Capture the cell that displays the provided text and extract its (X, Y) central coordinate. 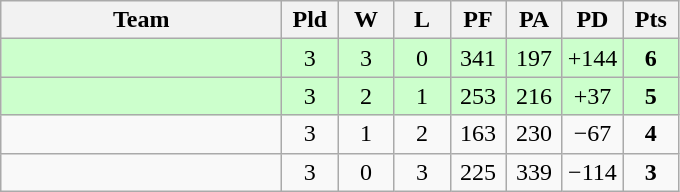
+144 (592, 58)
230 (534, 134)
−67 (592, 134)
+37 (592, 96)
253 (478, 96)
Team (142, 20)
6 (651, 58)
Pld (310, 20)
5 (651, 96)
PD (592, 20)
L (422, 20)
W (366, 20)
PA (534, 20)
−114 (592, 172)
225 (478, 172)
4 (651, 134)
PF (478, 20)
197 (534, 58)
339 (534, 172)
216 (534, 96)
Pts (651, 20)
163 (478, 134)
341 (478, 58)
